Search for the cell housing the specified text and yield its [x, y] center coordinate. 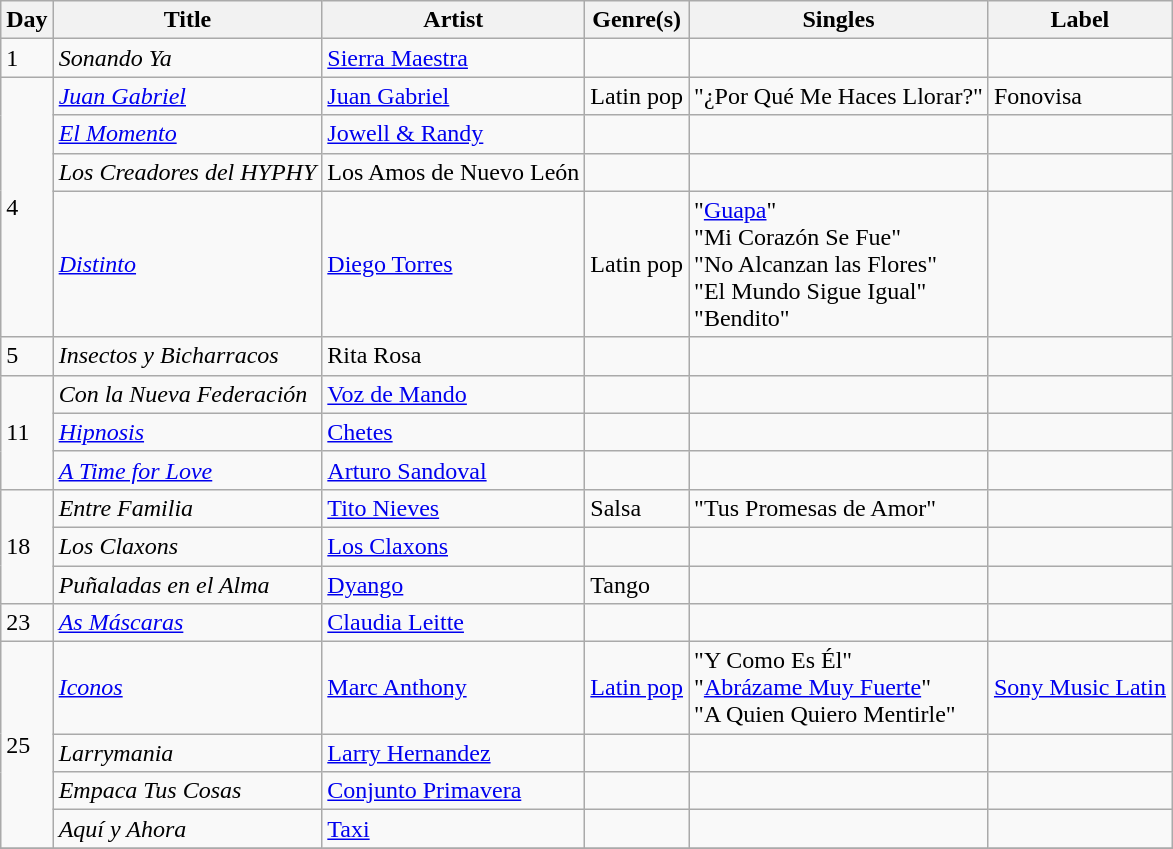
11 [27, 432]
Day [27, 20]
"Tus Promesas de Amor" [839, 508]
Insectos y Bicharracos [188, 356]
Label [1080, 20]
4 [27, 207]
Aquí y Ahora [188, 829]
Sierra Maestra [454, 58]
18 [27, 546]
Los Creadores del HYPHY [188, 172]
25 [27, 745]
Los Amos de Nuevo León [454, 172]
"¿Por Qué Me Haces Llorar?" [839, 96]
Con la Nueva Federación [188, 394]
Hipnosis [188, 432]
Voz de Mando [454, 394]
Dyango [454, 585]
Larrymania [188, 753]
Fonovisa [1080, 96]
23 [27, 623]
Marc Anthony [454, 688]
Conjunto Primavera [454, 791]
Artist [454, 20]
Tango [637, 585]
Jowell & Randy [454, 134]
Genre(s) [637, 20]
El Momento [188, 134]
Puñaladas en el Alma [188, 585]
Tito Nieves [454, 508]
Sony Music Latin [1080, 688]
Larry Hernandez [454, 753]
Claudia Leitte [454, 623]
A Time for Love [188, 470]
5 [27, 356]
Diego Torres [454, 264]
1 [27, 58]
Chetes [454, 432]
Singles [839, 20]
Distinto [188, 264]
"Y Como Es Él""Abrázame Muy Fuerte""A Quien Quiero Mentirle" [839, 688]
Taxi [454, 829]
Arturo Sandoval [454, 470]
Empaca Tus Cosas [188, 791]
Iconos [188, 688]
"Guapa""Mi Corazón Se Fue""No Alcanzan las Flores""El Mundo Sigue Igual""Bendito" [839, 264]
Sonando Ya [188, 58]
Title [188, 20]
Rita Rosa [454, 356]
Salsa [637, 508]
As Máscaras [188, 623]
Entre Familia [188, 508]
